Provide the (x, y) coordinate of the cell's center where the given text is located.  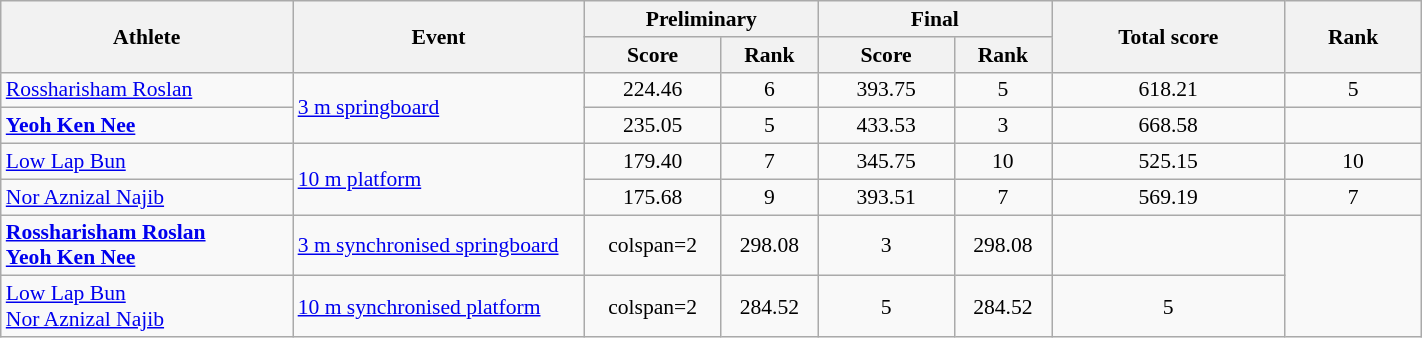
393.75 (886, 90)
235.05 (653, 126)
Rossharisham Roslan (147, 90)
Preliminary (702, 19)
10 m synchronised platform (439, 306)
179.40 (653, 162)
Final (934, 19)
393.51 (886, 197)
10 m platform (439, 180)
618.21 (1168, 90)
Total score (1168, 36)
Yeoh Ken Nee (147, 126)
Event (439, 36)
Low Lap BunNor Aznizal Najib (147, 306)
668.58 (1168, 126)
224.46 (653, 90)
569.19 (1168, 197)
Nor Aznizal Najib (147, 197)
175.68 (653, 197)
Low Lap Bun (147, 162)
525.15 (1168, 162)
3 m springboard (439, 108)
6 (770, 90)
Rossharisham RoslanYeoh Ken Nee (147, 246)
9 (770, 197)
Athlete (147, 36)
3 m synchronised springboard (439, 246)
345.75 (886, 162)
433.53 (886, 126)
